Return (X, Y) of the center of cell containing provided text 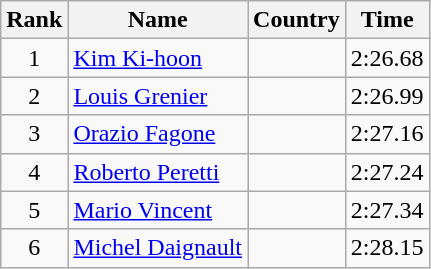
2:28.15 (387, 248)
Michel Daignault (158, 248)
Time (387, 20)
4 (34, 172)
Louis Grenier (158, 96)
2:27.34 (387, 210)
Mario Vincent (158, 210)
5 (34, 210)
2 (34, 96)
6 (34, 248)
Orazio Fagone (158, 134)
2:26.68 (387, 58)
Country (297, 20)
1 (34, 58)
2:26.99 (387, 96)
2:27.24 (387, 172)
Kim Ki-hoon (158, 58)
Rank (34, 20)
2:27.16 (387, 134)
Name (158, 20)
Roberto Peretti (158, 172)
3 (34, 134)
